For the text-containing cell, return its midpoint in (x, y) coordinate format. 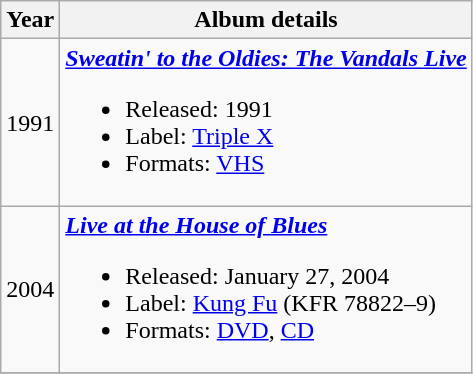
Album details (266, 20)
Live at the House of BluesReleased: January 27, 2004Label: Kung Fu (KFR 78822–9)Formats: DVD, CD (266, 290)
2004 (30, 290)
1991 (30, 122)
Sweatin' to the Oldies: The Vandals LiveReleased: 1991Label: Triple XFormats: VHS (266, 122)
Year (30, 20)
